Determine the [x, y] coordinate at the center of the cell enclosing the given text.  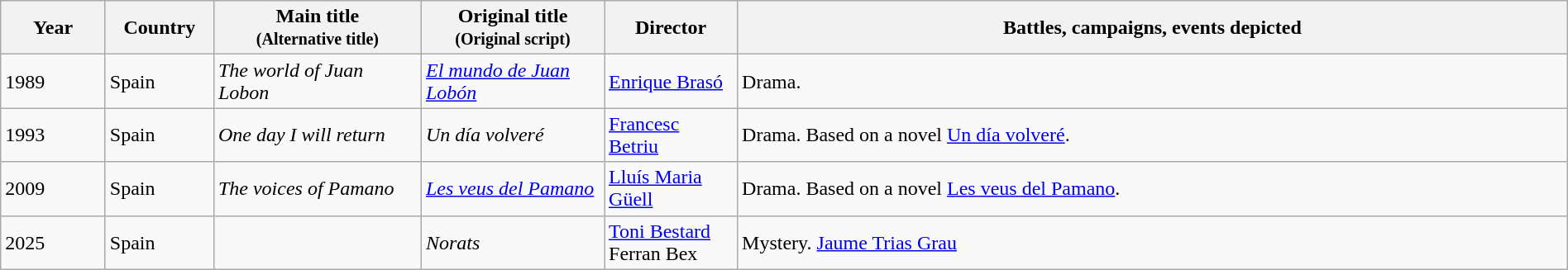
Year [53, 28]
Norats [513, 243]
2025 [53, 243]
Drama. Based on a novel Les veus del Pamano. [1153, 188]
Les veus del Pamano [513, 188]
Director [672, 28]
Drama. Based on a novel Un día volveré. [1153, 135]
El mundo de Juan Lobón [513, 81]
Enrique Brasó [672, 81]
1989 [53, 81]
Drama. [1153, 81]
Lluís Maria Güell [672, 188]
2009 [53, 188]
The world of Juan Lobon [318, 81]
1993 [53, 135]
Original title(Original script) [513, 28]
Francesc Betriu [672, 135]
Country [159, 28]
One day I will return [318, 135]
Mystery. Jaume Trias Grau [1153, 243]
Toni BestardFerran Bex [672, 243]
Un día volveré [513, 135]
Battles, campaigns, events depicted [1153, 28]
The voices of Pamano [318, 188]
Main title(Alternative title) [318, 28]
